Find where the given text appears and provide that cell's center as [X, Y] coordinate. 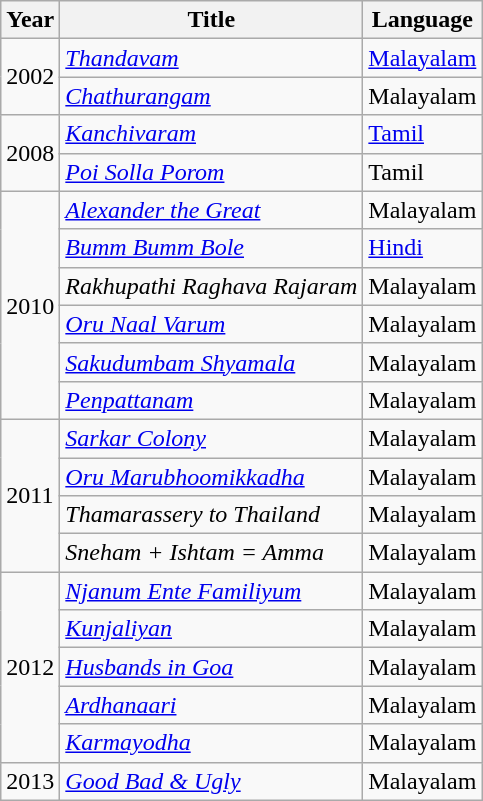
Good Bad & Ugly [212, 781]
Sakudumbam Shyamala [212, 362]
2008 [30, 153]
Husbands in Goa [212, 667]
2011 [30, 495]
Alexander the Great [212, 210]
Sneham + Ishtam = Amma [212, 553]
Bumm Bumm Bole [212, 248]
Rakhupathi Raghava Rajaram [212, 286]
2013 [30, 781]
Kanchivaram [212, 134]
Sarkar Colony [212, 438]
Title [212, 20]
Kunjaliyan [212, 629]
Year [30, 20]
Poi Solla Porom [212, 172]
Hindi [422, 248]
Oru Naal Varum [212, 324]
Ardhanaari [212, 705]
Chathurangam [212, 96]
Thamarassery to Thailand [212, 515]
2002 [30, 77]
Thandavam [212, 58]
2012 [30, 667]
Penpattanam [212, 400]
Karmayodha [212, 743]
2010 [30, 305]
Language [422, 20]
Oru Marubhoomikkadha [212, 477]
Njanum Ente Familiyum [212, 591]
